Provide the (X, Y) coordinate of the cell's center where the given text is located.  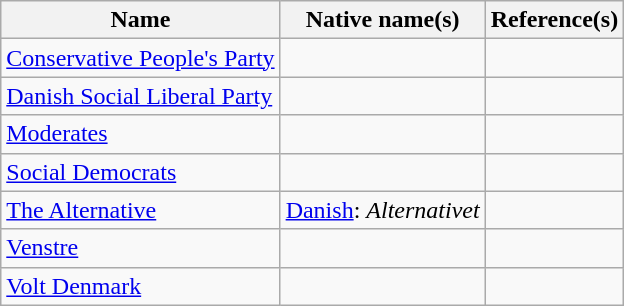
Volt Denmark (140, 286)
Name (140, 20)
Conservative People's Party (140, 58)
Moderates (140, 134)
Native name(s) (382, 20)
Social Democrats (140, 172)
The Alternative (140, 210)
Reference(s) (554, 20)
Danish: Alternativet (382, 210)
Danish Social Liberal Party (140, 96)
Venstre (140, 248)
